Identify which cell holds the provided text, then report its [X, Y] central coordinate. 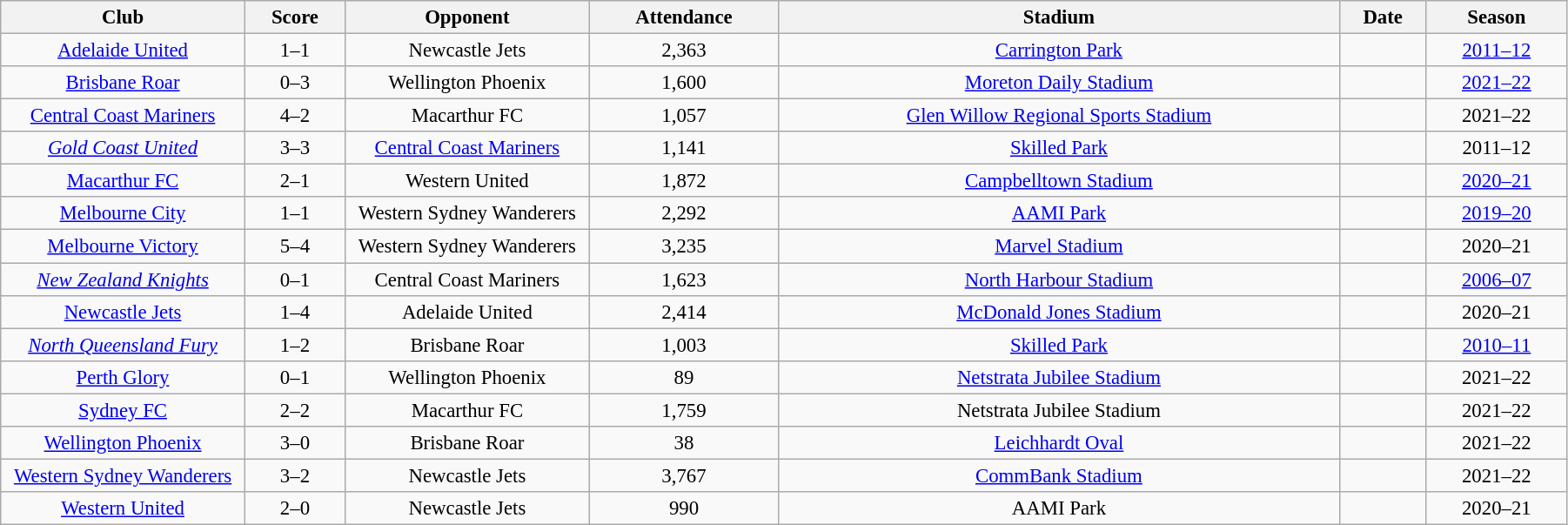
4–2 [294, 116]
2,363 [684, 50]
1,003 [684, 345]
1–2 [294, 345]
2–2 [294, 410]
1,057 [684, 116]
5–4 [294, 246]
2,292 [684, 213]
Campbelltown Stadium [1059, 181]
1–4 [294, 312]
990 [684, 508]
1,600 [684, 83]
1,759 [684, 410]
Stadium [1059, 17]
North Harbour Stadium [1059, 279]
Melbourne City [124, 213]
38 [684, 443]
3,767 [684, 475]
New Zealand Knights [124, 279]
Marvel Stadium [1059, 246]
Score [294, 17]
2–1 [294, 181]
Melbourne Victory [124, 246]
McDonald Jones Stadium [1059, 312]
89 [684, 377]
1,623 [684, 279]
2010–11 [1497, 345]
Season [1497, 17]
Opponent [468, 17]
2019–20 [1497, 213]
0–3 [294, 83]
1,872 [684, 181]
3–2 [294, 475]
Gold Coast United [124, 148]
CommBank Stadium [1059, 475]
Sydney FC [124, 410]
North Queensland Fury [124, 345]
Date [1383, 17]
3,235 [684, 246]
2,414 [684, 312]
3–0 [294, 443]
Carrington Park [1059, 50]
Leichhardt Oval [1059, 443]
2006–07 [1497, 279]
Glen Willow Regional Sports Stadium [1059, 116]
Attendance [684, 17]
Perth Glory [124, 377]
3–3 [294, 148]
Moreton Daily Stadium [1059, 83]
2–0 [294, 508]
Club [124, 17]
1,141 [684, 148]
